Scan for the cell matching the given text and deliver its (X, Y) coordinate at center. 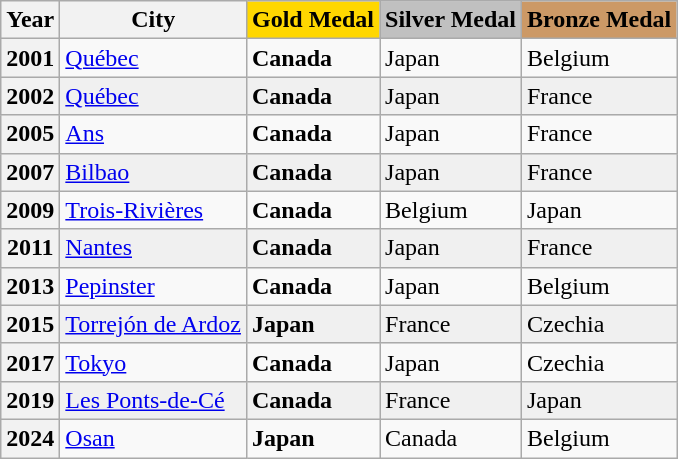
Bilbao (154, 172)
Year (30, 20)
Nantes (154, 248)
2007 (30, 172)
2002 (30, 96)
2011 (30, 248)
Osan (154, 438)
Torrejón de Ardoz (154, 324)
Tokyo (154, 362)
2015 (30, 324)
2001 (30, 58)
Trois-Rivières (154, 210)
Bronze Medal (598, 20)
2013 (30, 286)
2024 (30, 438)
Silver Medal (451, 20)
2017 (30, 362)
2009 (30, 210)
Ans (154, 134)
2005 (30, 134)
City (154, 20)
Gold Medal (312, 20)
Pepinster (154, 286)
2019 (30, 400)
Les Ponts-de-Cé (154, 400)
